Extract the (X, Y) coordinate from the center of the cell holding the provided text.  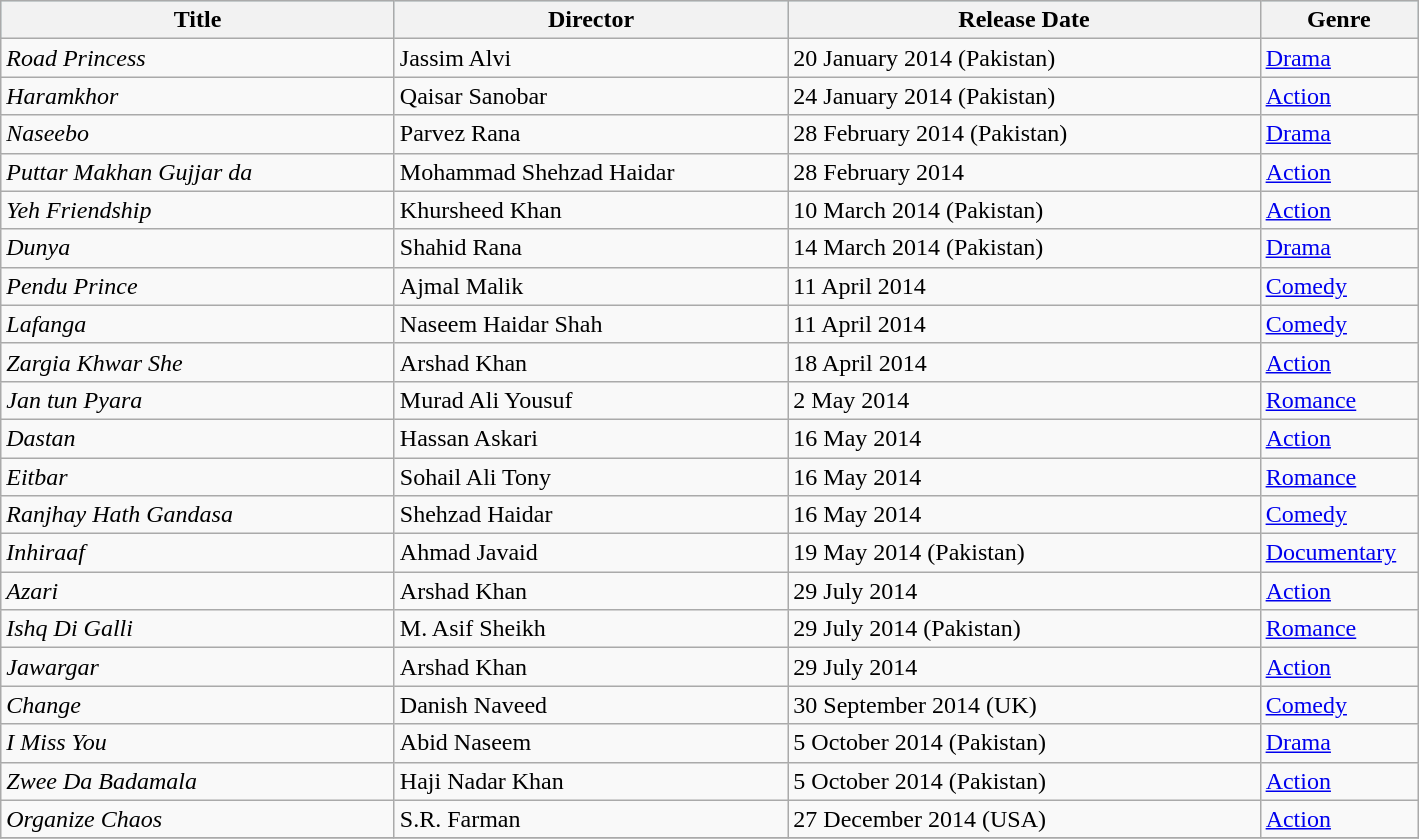
Azari (198, 591)
14 March 2014 (Pakistan) (1024, 248)
24 January 2014 (Pakistan) (1024, 96)
Naseebo (198, 134)
Dastan (198, 438)
Pendu Prince (198, 286)
Ishq Di Galli (198, 629)
Inhiraaf (198, 553)
Road Princess (198, 58)
Ranjhay Hath Gandasa (198, 515)
Sohail Ali Tony (591, 477)
Zwee Da Badamala (198, 781)
27 December 2014 (USA) (1024, 819)
Yeh Friendship (198, 210)
Puttar Makhan Gujjar da (198, 172)
Eitbar (198, 477)
Lafanga (198, 324)
Khursheed Khan (591, 210)
Jan tun Pyara (198, 400)
Jawargar (198, 667)
Haramkhor (198, 96)
Jassim Alvi (591, 58)
Title (198, 20)
19 May 2014 (Pakistan) (1024, 553)
Genre (1338, 20)
Abid Naseem (591, 743)
Change (198, 705)
Shahid Rana (591, 248)
Release Date (1024, 20)
Naseem Haidar Shah (591, 324)
30 September 2014 (UK) (1024, 705)
20 January 2014 (Pakistan) (1024, 58)
2 May 2014 (1024, 400)
18 April 2014 (1024, 362)
Qaisar Sanobar (591, 96)
10 March 2014 (Pakistan) (1024, 210)
Parvez Rana (591, 134)
S.R. Farman (591, 819)
I Miss You (198, 743)
Dunya (198, 248)
Danish Naveed (591, 705)
Mohammad Shehzad Haidar (591, 172)
Hassan Askari (591, 438)
Shehzad Haidar (591, 515)
Ahmad Javaid (591, 553)
Murad Ali Yousuf (591, 400)
28 February 2014 (1024, 172)
Haji Nadar Khan (591, 781)
M. Asif Sheikh (591, 629)
Organize Chaos (198, 819)
Ajmal Malik (591, 286)
Director (591, 20)
28 February 2014 (Pakistan) (1024, 134)
Zargia Khwar She (198, 362)
Documentary (1338, 553)
29 July 2014 (Pakistan) (1024, 629)
